Extract the [X, Y] coordinate from the center of the cell holding the provided text.  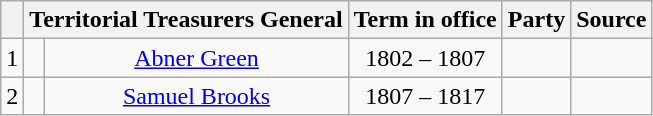
Term in office [425, 20]
2 [12, 96]
Party [536, 20]
1 [12, 58]
Territorial Treasurers General [186, 20]
Abner Green [196, 58]
1802 – 1807 [425, 58]
Samuel Brooks [196, 96]
1807 – 1817 [425, 96]
Source [612, 20]
